Provide the (x, y) coordinate of the cell's center where the given text is located.  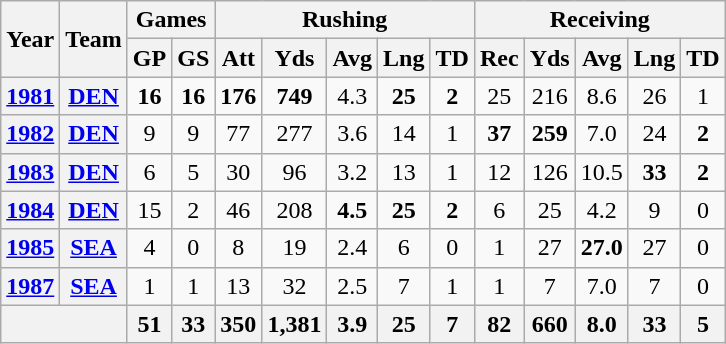
Receiving (600, 20)
2.5 (352, 286)
277 (294, 134)
350 (238, 324)
8.0 (602, 324)
3.6 (352, 134)
26 (654, 96)
4.5 (352, 210)
1,381 (294, 324)
3.2 (352, 172)
2.4 (352, 248)
660 (550, 324)
8.6 (602, 96)
82 (499, 324)
51 (149, 324)
GP (149, 58)
12 (499, 172)
749 (294, 96)
77 (238, 134)
15 (149, 210)
4.3 (352, 96)
1982 (30, 134)
1981 (30, 96)
1987 (30, 286)
19 (294, 248)
1984 (30, 210)
32 (294, 286)
176 (238, 96)
10.5 (602, 172)
Games (170, 20)
14 (404, 134)
Att (238, 58)
8 (238, 248)
Year (30, 39)
Rec (499, 58)
46 (238, 210)
1985 (30, 248)
1983 (30, 172)
37 (499, 134)
4 (149, 248)
4.2 (602, 210)
208 (294, 210)
96 (294, 172)
30 (238, 172)
259 (550, 134)
3.9 (352, 324)
216 (550, 96)
Rushing (345, 20)
GS (194, 58)
Team (94, 39)
27.0 (602, 248)
126 (550, 172)
24 (654, 134)
